For the text-containing cell, return its midpoint in (x, y) coordinate format. 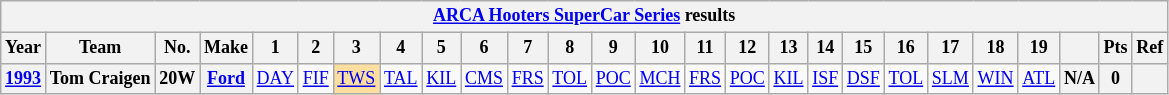
3 (356, 48)
MCH (660, 78)
7 (528, 48)
Pts (1116, 48)
1 (275, 48)
Team (100, 48)
Ford (226, 78)
20W (178, 78)
12 (747, 48)
ATL (1039, 78)
CMS (484, 78)
TWS (356, 78)
ISF (826, 78)
Make (226, 48)
11 (706, 48)
N/A (1080, 78)
9 (613, 48)
1993 (24, 78)
2 (316, 48)
5 (442, 48)
18 (996, 48)
19 (1039, 48)
FIF (316, 78)
Year (24, 48)
17 (951, 48)
8 (570, 48)
15 (863, 48)
WIN (996, 78)
Tom Craigen (100, 78)
13 (788, 48)
DSF (863, 78)
SLM (951, 78)
10 (660, 48)
16 (906, 48)
TAL (401, 78)
DAY (275, 78)
6 (484, 48)
Ref (1150, 48)
14 (826, 48)
0 (1116, 78)
4 (401, 48)
ARCA Hooters SuperCar Series results (584, 16)
No. (178, 48)
